Output the (X, Y) coordinate of the center of the cell containing the given text.  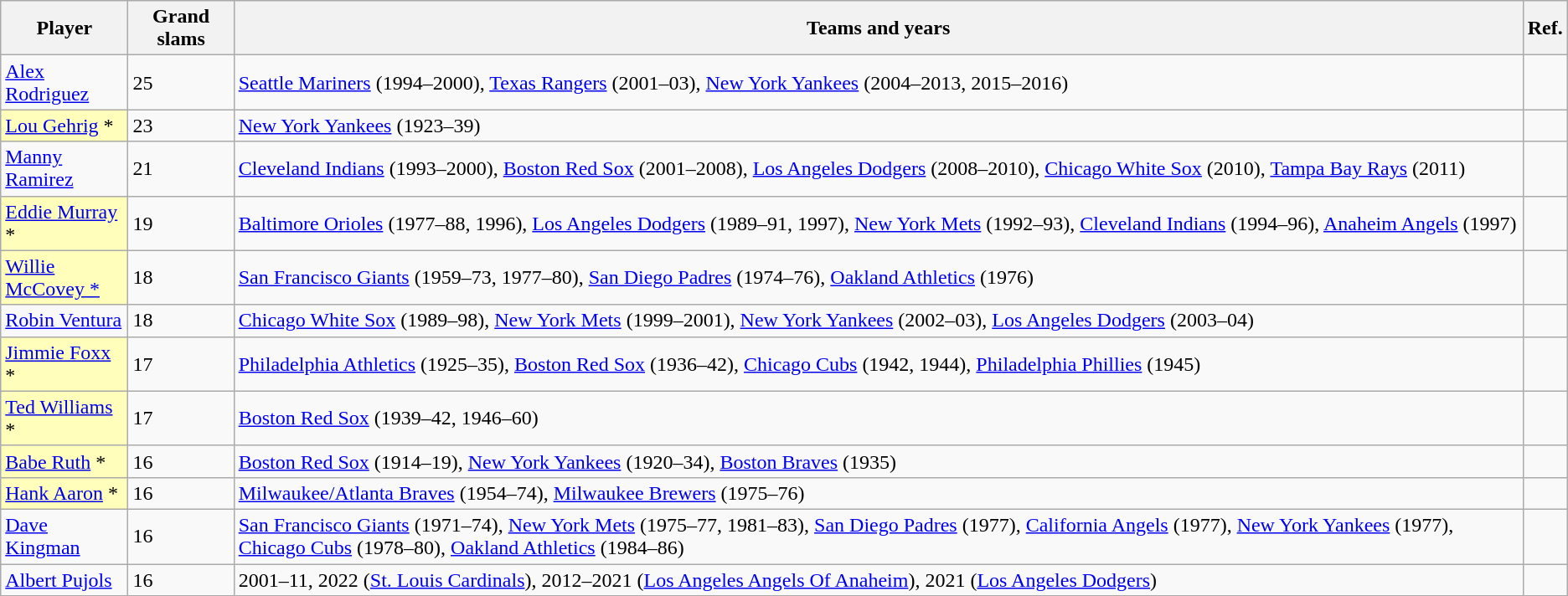
Milwaukee/Atlanta Braves (1954–74), Milwaukee Brewers (1975–76) (878, 493)
Robin Ventura (64, 321)
New York Yankees (1923–39) (878, 126)
19 (181, 223)
Hank Aaron * (64, 493)
San Francisco Giants (1959–73, 1977–80), San Diego Padres (1974–76), Oakland Athletics (1976) (878, 278)
Boston Red Sox (1939–42, 1946–60) (878, 419)
Boston Red Sox (1914–19), New York Yankees (1920–34), Boston Braves (1935) (878, 461)
25 (181, 82)
Philadelphia Athletics (1925–35), Boston Red Sox (1936–42), Chicago Cubs (1942, 1944), Philadelphia Phillies (1945) (878, 363)
Seattle Mariners (1994–2000), Texas Rangers (2001–03), New York Yankees (2004–2013, 2015–2016) (878, 82)
Manny Ramirez (64, 169)
Player (64, 28)
21 (181, 169)
2001–11, 2022 (St. Louis Cardinals), 2012–2021 (Los Angeles Angels Of Anaheim), 2021 (Los Angeles Dodgers) (878, 580)
Albert Pujols (64, 580)
Teams and years (878, 28)
Jimmie Foxx * (64, 363)
Ted Williams * (64, 419)
Babe Ruth * (64, 461)
Eddie Murray * (64, 223)
Alex Rodriguez (64, 82)
Cleveland Indians (1993–2000), Boston Red Sox (2001–2008), Los Angeles Dodgers (2008–2010), Chicago White Sox (2010), Tampa Bay Rays (2011) (878, 169)
Grand slams (181, 28)
Chicago White Sox (1989–98), New York Mets (1999–2001), New York Yankees (2002–03), Los Angeles Dodgers (2003–04) (878, 321)
23 (181, 126)
Lou Gehrig * (64, 126)
WillieMcCovey * (64, 278)
Baltimore Orioles (1977–88, 1996), Los Angeles Dodgers (1989–91, 1997), New York Mets (1992–93), Cleveland Indians (1994–96), Anaheim Angels (1997) (878, 223)
Dave Kingman (64, 536)
Ref. (1545, 28)
